Scan for the cell matching the given text and deliver its (x, y) coordinate at center. 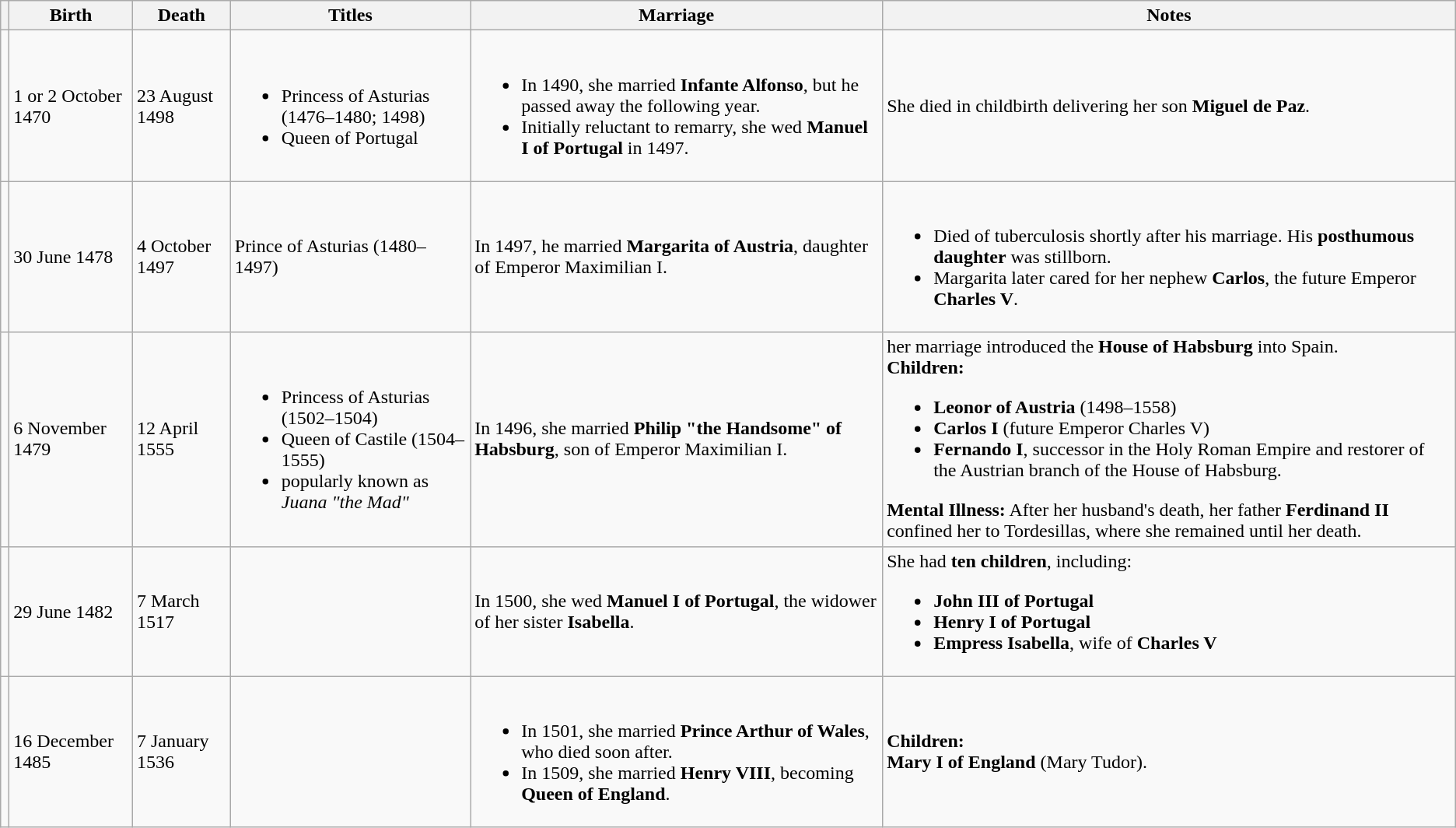
Children:Mary I of England (Mary Tudor). (1170, 752)
In 1490, she married Infante Alfonso, but he passed away the following year.Initially reluctant to remarry, she wed Manuel I of Portugal in 1497. (677, 106)
Notes (1170, 16)
6 November 1479 (72, 439)
In 1496, she married Philip "the Handsome" of Habsburg, son of Emperor Maximilian I. (677, 439)
She died in childbirth delivering her son Miguel de Paz. (1170, 106)
7 March 1517 (181, 612)
16 December 1485 (72, 752)
She had ten children, including:John III of PortugalHenry I of PortugalEmpress Isabella, wife of Charles V (1170, 612)
Prince of Asturias (1480–1497) (350, 257)
Death (181, 16)
7 January 1536 (181, 752)
In 1500, she wed Manuel I of Portugal, the widower of her sister Isabella. (677, 612)
12 April 1555 (181, 439)
In 1497, he married Margarita of Austria, daughter of Emperor Maximilian I. (677, 257)
Princess of Asturias (1476–1480; 1498)Queen of Portugal (350, 106)
Princess of Asturias (1502–1504)Queen of Castile (1504–1555)popularly known as Juana "the Mad" (350, 439)
In 1501, she married Prince Arthur of Wales, who died soon after.In 1509, she married Henry VIII, becoming Queen of England. (677, 752)
23 August 1498 (181, 106)
29 June 1482 (72, 612)
30 June 1478 (72, 257)
1 or 2 October 1470 (72, 106)
Birth (72, 16)
4 October 1497 (181, 257)
Marriage (677, 16)
Titles (350, 16)
